Identify which cell holds the provided text, then report its [x, y] central coordinate. 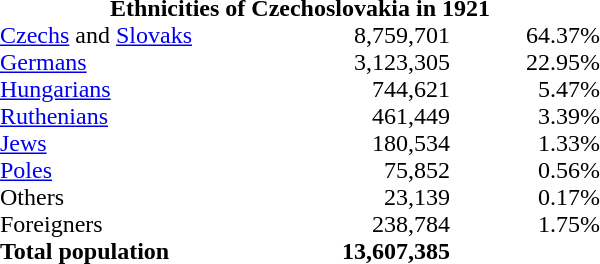
180,534 [375, 144]
5.47% [525, 90]
64.37% [525, 36]
75,852 [375, 170]
1.75% [525, 224]
Ruthenians [150, 116]
3,123,305 [375, 62]
Jews [150, 144]
0.17% [525, 198]
Germans [150, 62]
461,449 [375, 116]
Others [150, 198]
Hungarians [150, 90]
23,139 [375, 198]
Foreigners [150, 224]
8,759,701 [375, 36]
1.33% [525, 144]
Poles [150, 170]
Czechs and Slovaks [150, 36]
3.39% [525, 116]
238,784 [375, 224]
22.95% [525, 62]
744,621 [375, 90]
0.56% [525, 170]
